Capture the cell that displays the provided text and extract its [x, y] central coordinate. 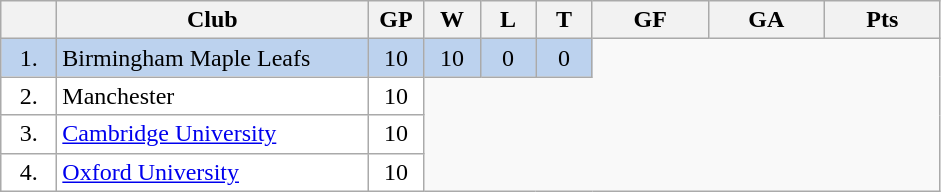
1. [29, 58]
GF [650, 20]
GP [396, 20]
Birmingham Maple Leafs [212, 58]
2. [29, 96]
W [452, 20]
3. [29, 134]
Oxford University [212, 172]
GA [766, 20]
L [508, 20]
Cambridge University [212, 134]
Pts [882, 20]
Manchester [212, 96]
T [564, 20]
4. [29, 172]
Club [212, 20]
